Search for the cell housing the specified text and yield its (X, Y) center coordinate. 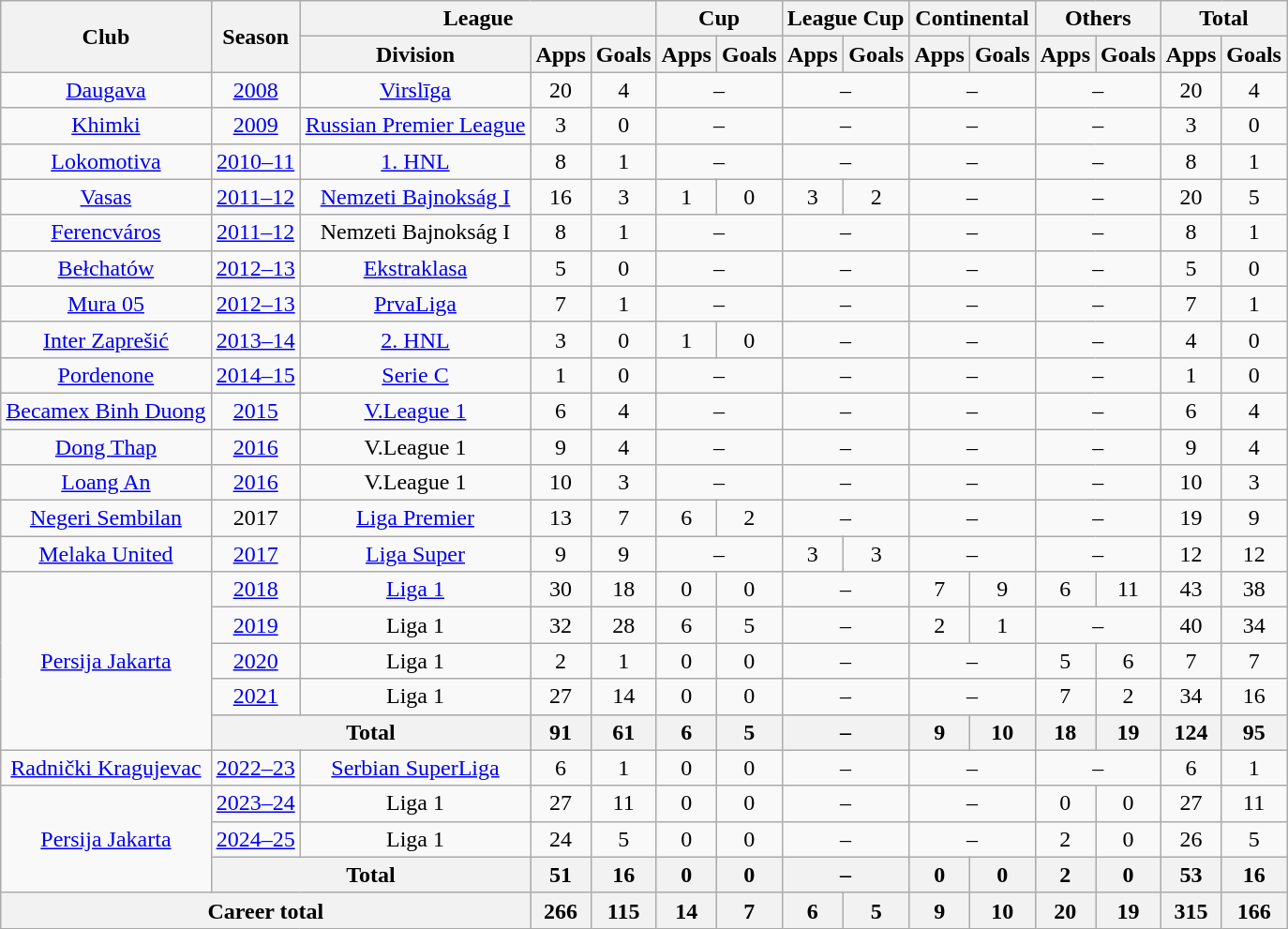
51 (561, 875)
Virslīga (415, 90)
2024–25 (255, 839)
Negeri Sembilan (106, 518)
2013–14 (255, 339)
Pordenone (106, 375)
2014–15 (255, 375)
League (478, 19)
2015 (255, 411)
Serie C (415, 375)
26 (1191, 839)
2. HNL (415, 339)
Ferencváros (106, 232)
315 (1191, 910)
266 (561, 910)
League Cup (846, 19)
Career total (266, 910)
Dong Thap (106, 447)
Club (106, 37)
Others (1098, 19)
115 (623, 910)
2009 (255, 126)
Serbian SuperLiga (415, 768)
Liga Super (415, 554)
95 (1254, 732)
Cup (719, 19)
Division (415, 54)
Continental (972, 19)
43 (1191, 590)
32 (561, 625)
Khimki (106, 126)
28 (623, 625)
1. HNL (415, 161)
30 (561, 590)
Becamex Binh Duong (106, 411)
24 (561, 839)
2020 (255, 661)
61 (623, 732)
Ekstraklasa (415, 268)
Daugava (106, 90)
2010–11 (255, 161)
2021 (255, 697)
Inter Zaprešić (106, 339)
2019 (255, 625)
Season (255, 37)
38 (1254, 590)
166 (1254, 910)
Lokomotiva (106, 161)
53 (1191, 875)
124 (1191, 732)
Loang An (106, 483)
Mura 05 (106, 304)
2008 (255, 90)
Russian Premier League (415, 126)
40 (1191, 625)
13 (561, 518)
Melaka United (106, 554)
2018 (255, 590)
Bełchatów (106, 268)
91 (561, 732)
Radnički Kragujevac (106, 768)
2023–24 (255, 803)
Vasas (106, 197)
Liga Premier (415, 518)
PrvaLiga (415, 304)
2022–23 (255, 768)
